Find where the given text appears and provide that cell's center as [x, y] coordinate. 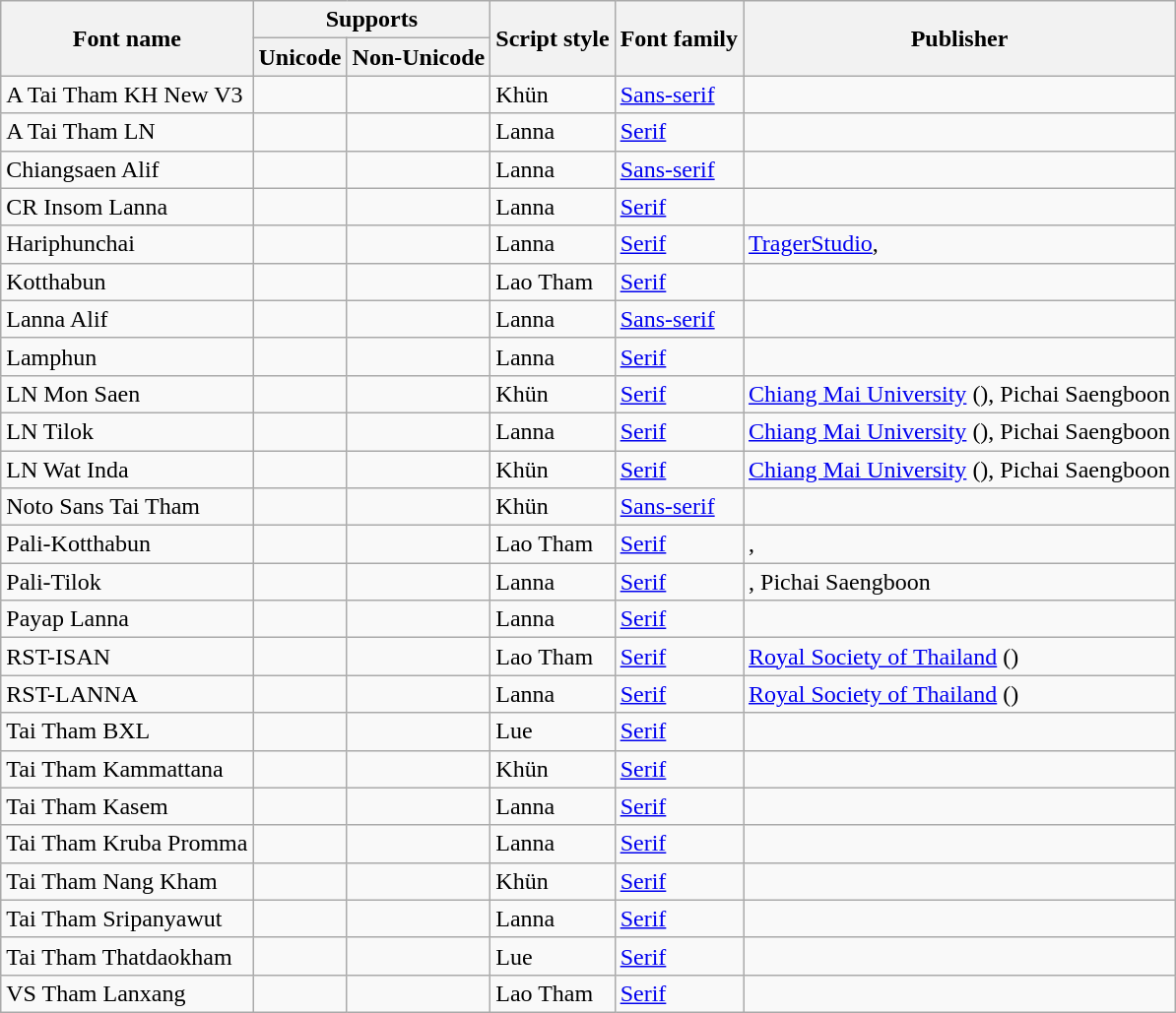
Font name [127, 38]
Tai Tham Sripanyawut [127, 918]
A Tai Tham LN [127, 132]
Lanna Alif [127, 319]
Hariphunchai [127, 244]
Tai Tham Kasem [127, 806]
RST-ISAN [127, 657]
Unicode [299, 57]
Noto Sans Tai Tham [127, 507]
Tai Tham Kruba Promma [127, 844]
Tai Tham Kammattana [127, 769]
Pali-Kotthabun [127, 544]
Publisher [959, 38]
VS Tham Lanxang [127, 993]
Tai Tham Nang Kham [127, 881]
Supports [372, 20]
, Pichai Saengboon [959, 582]
Payap Lanna [127, 619]
Tai Tham BXL [127, 731]
LN Mon Saen [127, 394]
Chiangsaen Alif [127, 169]
Font family [679, 38]
Pali-Tilok [127, 582]
Non-Unicode [419, 57]
Tai Tham Thatdaokham [127, 956]
Script style [553, 38]
A Tai Tham KH New V3 [127, 95]
Lamphun [127, 356]
, [959, 544]
TragerStudio, [959, 244]
Kotthabun [127, 282]
RST-LANNA [127, 694]
CR Insom Lanna [127, 207]
LN Tilok [127, 431]
LN Wat Inda [127, 470]
